Return the [X, Y] coordinate for the center point of the cell that contains the specified text.  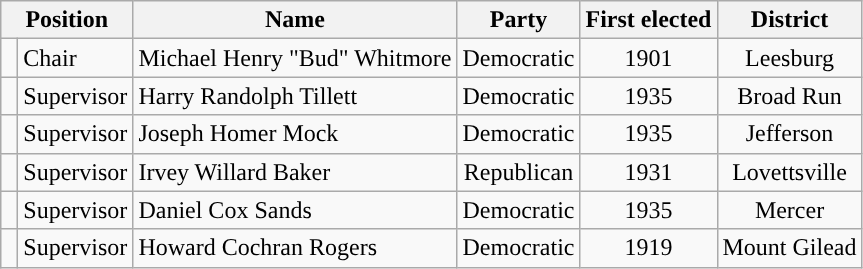
1919 [648, 248]
First elected [648, 20]
Irvey Willard Baker [295, 172]
Mercer [790, 210]
Joseph Homer Mock [295, 134]
Daniel Cox Sands [295, 210]
Harry Randolph Tillett [295, 96]
Name [295, 20]
1931 [648, 172]
Party [518, 20]
Chair [76, 58]
Republican [518, 172]
Jefferson [790, 134]
Position [67, 20]
Howard Cochran Rogers [295, 248]
Lovettsville [790, 172]
District [790, 20]
Mount Gilead [790, 248]
Michael Henry "Bud" Whitmore [295, 58]
Leesburg [790, 58]
Broad Run [790, 96]
1901 [648, 58]
